Find where the given text appears and provide that cell's center as (x, y) coordinate. 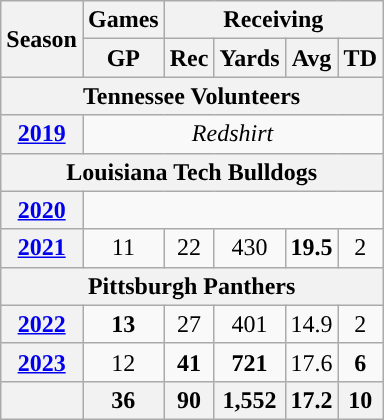
GP (123, 58)
Games (123, 20)
Louisiana Tech Bulldogs (192, 172)
6 (360, 362)
Rec (189, 58)
Receiving (273, 20)
2019 (42, 134)
721 (250, 362)
11 (123, 248)
13 (123, 324)
27 (189, 324)
2023 (42, 362)
Pittsburgh Panthers (192, 286)
19.5 (312, 248)
Season (42, 39)
1,552 (250, 400)
41 (189, 362)
17.6 (312, 362)
17.2 (312, 400)
12 (123, 362)
2021 (42, 248)
401 (250, 324)
2020 (42, 210)
90 (189, 400)
TD (360, 58)
36 (123, 400)
430 (250, 248)
22 (189, 248)
10 (360, 400)
2022 (42, 324)
Redshirt (232, 134)
Avg (312, 58)
14.9 (312, 324)
Tennessee Volunteers (192, 96)
Yards (250, 58)
